Search for the cell housing the specified text and yield its (x, y) center coordinate. 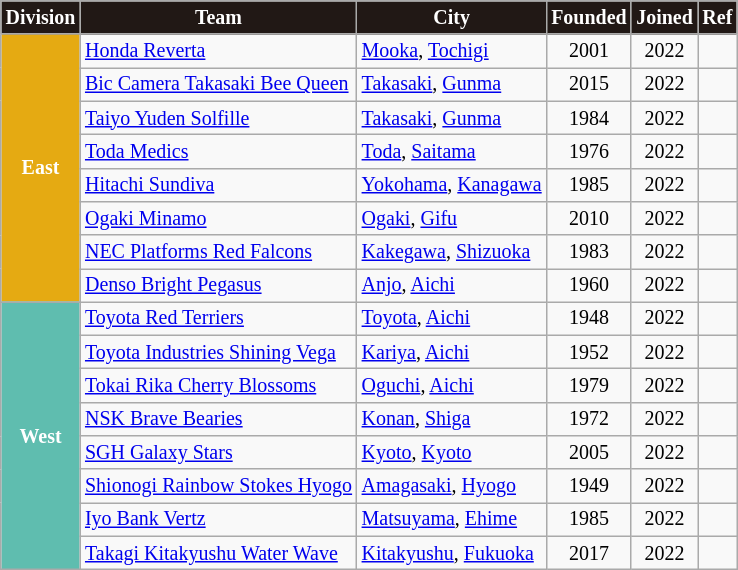
Toda Medics (218, 152)
West (40, 436)
2015 (588, 84)
Honda Reverta (218, 52)
Hitachi Sundiva (218, 184)
NEC Platforms Red Falcons (218, 252)
Taiyo Yuden Solfille (218, 118)
Joined (664, 18)
Kariya, Aichi (452, 352)
1972 (588, 420)
SGH Galaxy Stars (218, 452)
1976 (588, 152)
Mooka, Tochigi (452, 52)
Matsuyama, Ehime (452, 520)
Yokohama, Kanagawa (452, 184)
Toyota, Aichi (452, 318)
2001 (588, 52)
Ogaki Minamo (218, 218)
Team (218, 18)
2005 (588, 452)
Tokai Rika Cherry Blossoms (218, 386)
1984 (588, 118)
City (452, 18)
Denso Bright Pegasus (218, 286)
Takagi Kitakyushu Water Wave (218, 554)
1948 (588, 318)
2017 (588, 554)
Toda, Saitama (452, 152)
2010 (588, 218)
1960 (588, 286)
Founded (588, 18)
NSK Brave Bearies (218, 420)
1979 (588, 386)
Kitakyushu, Fukuoka (452, 554)
Iyo Bank Vertz (218, 520)
Kakegawa, Shizuoka (452, 252)
Shionogi Rainbow Stokes Hyogo (218, 486)
Bic Camera Takasaki Bee Queen (218, 84)
East (40, 169)
Toyota Red Terriers (218, 318)
Ogaki, Gifu (452, 218)
Konan, Shiga (452, 420)
Amagasaki, Hyogo (452, 486)
Oguchi, Aichi (452, 386)
Ref (718, 18)
Toyota Industries Shining Vega (218, 352)
1983 (588, 252)
Anjo, Aichi (452, 286)
Kyoto, Kyoto (452, 452)
1952 (588, 352)
Division (40, 18)
1949 (588, 486)
